Return the (x, y) coordinate for the center point of the cell that contains the specified text.  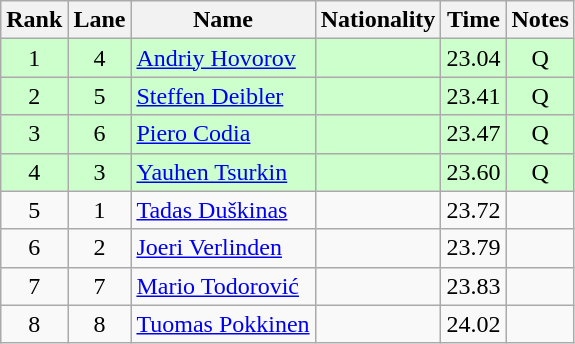
Steffen Deibler (223, 96)
23.04 (474, 58)
Piero Codia (223, 134)
Name (223, 20)
Mario Todorović (223, 286)
23.60 (474, 172)
23.79 (474, 248)
Lane (100, 20)
Andriy Hovorov (223, 58)
Tuomas Pokkinen (223, 324)
23.47 (474, 134)
Nationality (378, 20)
24.02 (474, 324)
23.41 (474, 96)
Tadas Duškinas (223, 210)
Notes (540, 20)
23.72 (474, 210)
Time (474, 20)
Joeri Verlinden (223, 248)
23.83 (474, 286)
Rank (34, 20)
Yauhen Tsurkin (223, 172)
